Capture the cell that displays the provided text and extract its [x, y] central coordinate. 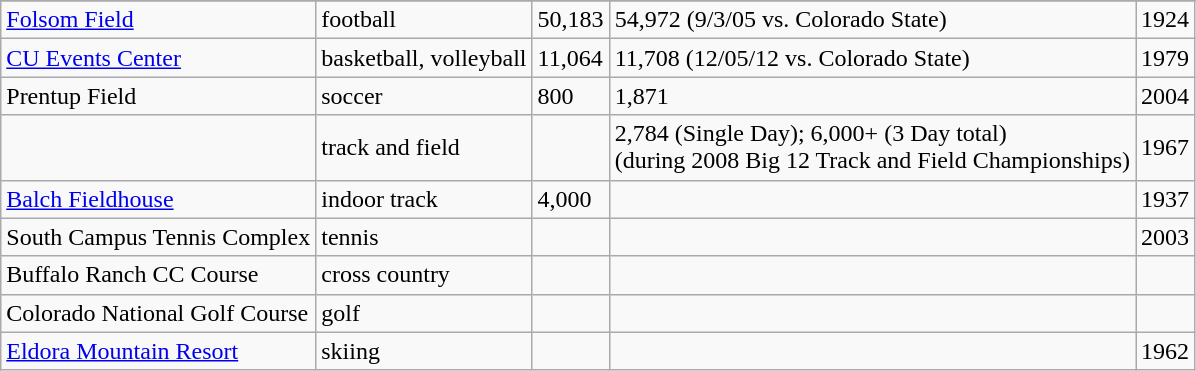
11,708 (12/05/12 vs. Colorado State) [872, 58]
Eldora Mountain Resort [158, 351]
skiing [424, 351]
football [424, 20]
South Campus Tennis Complex [158, 237]
4,000 [570, 199]
Folsom Field [158, 20]
soccer [424, 96]
1967 [1166, 148]
track and field [424, 148]
11,064 [570, 58]
basketball, volleyball [424, 58]
1924 [1166, 20]
2,784 (Single Day); 6,000+ (3 Day total)(during 2008 Big 12 Track and Field Championships) [872, 148]
1937 [1166, 199]
54,972 (9/3/05 vs. Colorado State) [872, 20]
1979 [1166, 58]
800 [570, 96]
2003 [1166, 237]
Buffalo Ranch CC Course [158, 275]
Balch Fieldhouse [158, 199]
Prentup Field [158, 96]
2004 [1166, 96]
tennis [424, 237]
golf [424, 313]
CU Events Center [158, 58]
indoor track [424, 199]
Colorado National Golf Course [158, 313]
1962 [1166, 351]
1,871 [872, 96]
cross country [424, 275]
50,183 [570, 20]
